Determine the (x, y) coordinate at the center of the cell enclosing the given text.  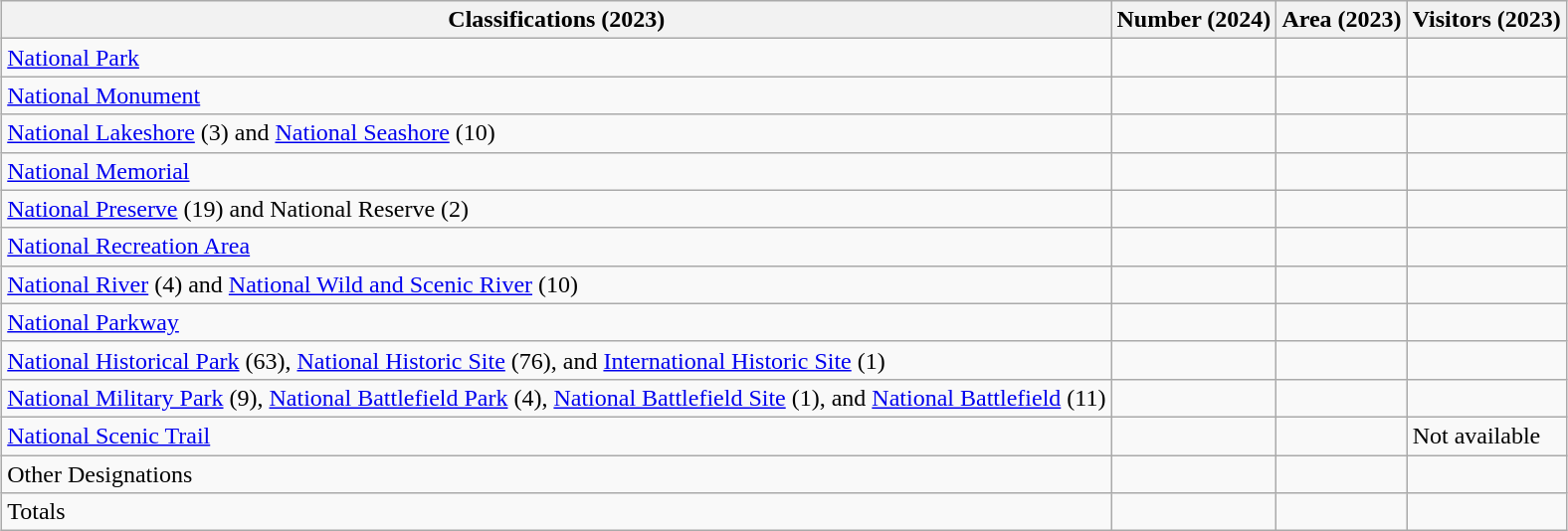
National Recreation Area (557, 247)
National Memorial (557, 171)
Other Designations (557, 474)
Area (2023) (1341, 20)
Visitors (2023) (1486, 20)
Number (2024) (1194, 20)
National Parkway (557, 322)
Not available (1486, 436)
National Park (557, 58)
National Lakeshore (3) and National Seashore (10) (557, 133)
National Monument (557, 95)
National Historical Park (63), National Historic Site (76), and International Historic Site (1) (557, 360)
Totals (557, 512)
National River (4) and National Wild and Scenic River (10) (557, 284)
National Military Park (9), National Battlefield Park (4), National Battlefield Site (1), and National Battlefield (11) (557, 398)
National Preserve (19) and National Reserve (2) (557, 209)
Classifications (2023) (557, 20)
National Scenic Trail (557, 436)
